Search for the cell housing the specified text and yield its (x, y) center coordinate. 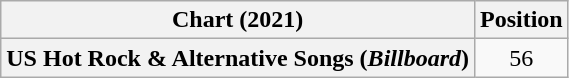
US Hot Rock & Alternative Songs (Billboard) (238, 58)
Position (521, 20)
Chart (2021) (238, 20)
56 (521, 58)
